Pinpoint the cell where the given text exists, returning its [X, Y] midpoint coordinate. 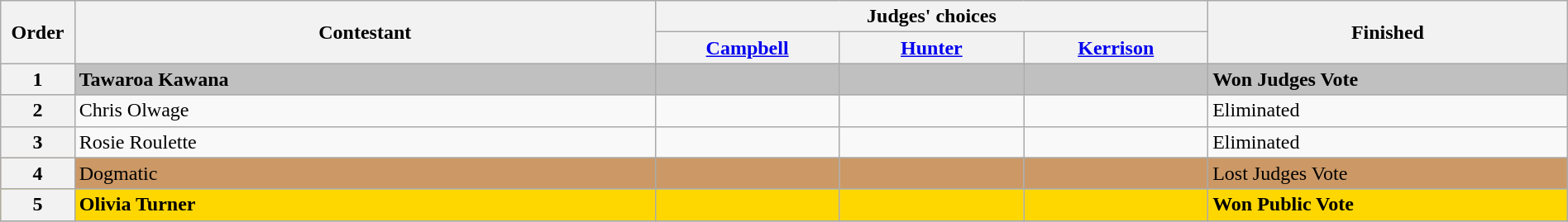
Finished [1388, 32]
Rosie Roulette [365, 142]
Lost Judges Vote [1388, 173]
1 [38, 79]
Dogmatic [365, 173]
Campbell [748, 48]
Chris Olwage [365, 111]
Judges' choices [931, 17]
Won Public Vote [1388, 205]
5 [38, 205]
3 [38, 142]
Contestant [365, 32]
Hunter [931, 48]
Kerrison [1116, 48]
4 [38, 173]
2 [38, 111]
Won Judges Vote [1388, 79]
Order [38, 32]
Tawaroa Kawana [365, 79]
Olivia Turner [365, 205]
